For the text-containing cell, return its midpoint in [x, y] coordinate format. 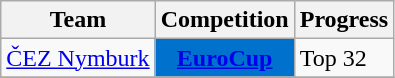
Team [78, 20]
Progress [344, 20]
Top 32 [344, 58]
ČEZ Nymburk [78, 58]
EuroCup [224, 58]
Competition [224, 20]
